For the text-containing cell, return its midpoint in [X, Y] coordinate format. 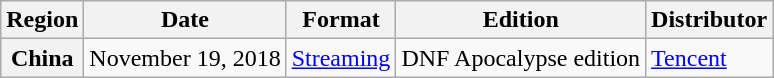
Distributor [710, 20]
Format [341, 20]
Date [185, 20]
Edition [521, 20]
China [42, 58]
Region [42, 20]
DNF Apocalypse edition [521, 58]
Tencent [710, 58]
November 19, 2018 [185, 58]
Streaming [341, 58]
